Pinpoint the cell where the given text exists, returning its [x, y] midpoint coordinate. 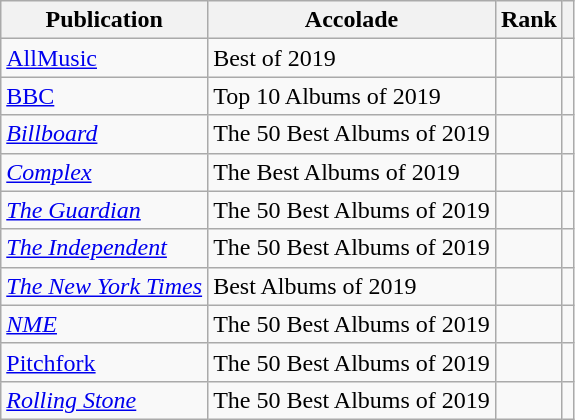
Rank [528, 20]
The New York Times [104, 286]
Pitchfork [104, 362]
Publication [104, 20]
Complex [104, 172]
Accolade [352, 20]
Best Albums of 2019 [352, 286]
Top 10 Albums of 2019 [352, 96]
The Independent [104, 248]
The Guardian [104, 210]
The Best Albums of 2019 [352, 172]
Rolling Stone [104, 400]
NME [104, 324]
Billboard [104, 134]
BBC [104, 96]
Best of 2019 [352, 58]
AllMusic [104, 58]
